For the text-containing cell, return its midpoint in [x, y] coordinate format. 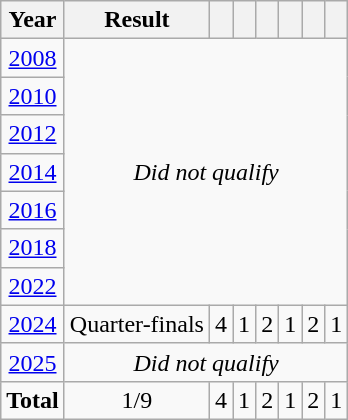
2008 [33, 58]
Result [136, 20]
2025 [33, 362]
1/9 [136, 400]
2024 [33, 324]
2012 [33, 134]
Quarter-finals [136, 324]
2016 [33, 210]
Year [33, 20]
2022 [33, 286]
2014 [33, 172]
2018 [33, 248]
2010 [33, 96]
Total [33, 400]
